Locate the cell with the specified text and output its (X, Y) center coordinate. 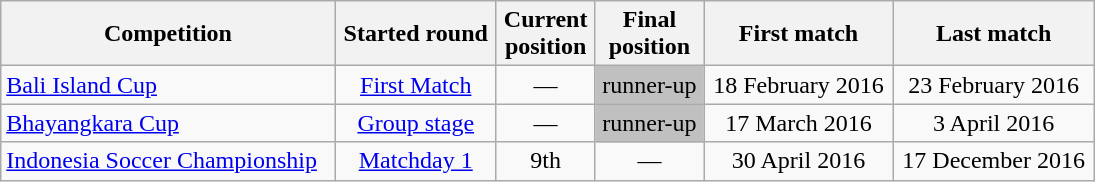
30 April 2016 (798, 161)
Indonesia Soccer Championship (168, 161)
Bhayangkara Cup (168, 123)
Competition (168, 34)
First Match (416, 85)
Started round (416, 34)
Last match (994, 34)
Matchday 1 (416, 161)
23 February 2016 (994, 85)
First match (798, 34)
Current position (545, 34)
Bali Island Cup (168, 85)
3 April 2016 (994, 123)
17 December 2016 (994, 161)
17 March 2016 (798, 123)
Final position (650, 34)
18 February 2016 (798, 85)
9th (545, 161)
Group stage (416, 123)
